Capture the cell that displays the provided text and extract its [X, Y] central coordinate. 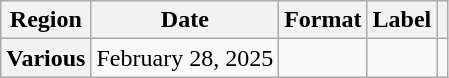
February 28, 2025 [185, 58]
Various [46, 58]
Label [402, 20]
Region [46, 20]
Date [185, 20]
Format [323, 20]
